Detect which cell encompasses the target text, then output its [x, y] center coordinate. 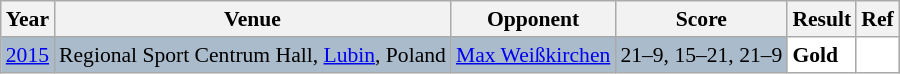
Max Weißkirchen [533, 55]
Ref [877, 19]
Regional Sport Centrum Hall, Lubin, Poland [252, 55]
Score [701, 19]
21–9, 15–21, 21–9 [701, 55]
Opponent [533, 19]
Gold [822, 55]
Year [28, 19]
2015 [28, 55]
Result [822, 19]
Venue [252, 19]
